Return [X, Y] of the center of cell containing provided text 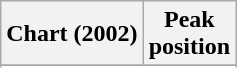
Peakposition [189, 34]
Chart (2002) [72, 34]
